Provide the [x, y] coordinate of the cell's center where the given text is located.  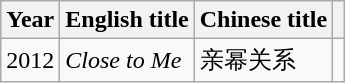
Close to Me [127, 60]
Year [30, 20]
Chinese title [263, 20]
亲幂关系 [263, 60]
2012 [30, 60]
English title [127, 20]
